Detect which cell encompasses the target text, then output its (x, y) center coordinate. 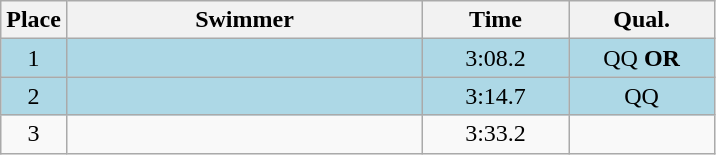
3:14.7 (496, 96)
3:08.2 (496, 58)
Qual. (642, 20)
2 (34, 96)
Swimmer (244, 20)
QQ (642, 96)
1 (34, 58)
3 (34, 134)
3:33.2 (496, 134)
Time (496, 20)
Place (34, 20)
QQ OR (642, 58)
